From the cell containing the given text, extract its center point as (X, Y) coordinate. 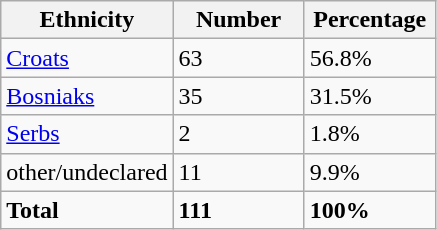
111 (238, 210)
56.8% (370, 58)
Percentage (370, 20)
Serbs (87, 134)
Number (238, 20)
63 (238, 58)
other/undeclared (87, 172)
100% (370, 210)
11 (238, 172)
Ethnicity (87, 20)
35 (238, 96)
Total (87, 210)
Bosniaks (87, 96)
9.9% (370, 172)
2 (238, 134)
1.8% (370, 134)
Croats (87, 58)
31.5% (370, 96)
